Detect which cell encompasses the target text, then output its [X, Y] center coordinate. 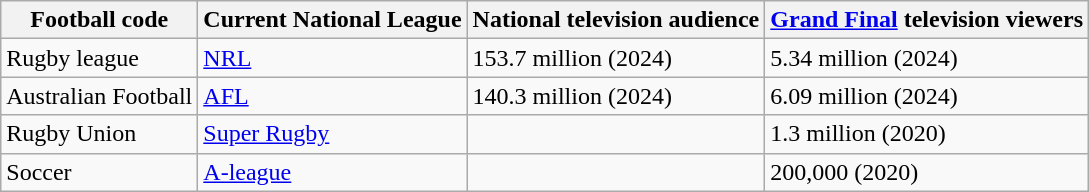
153.7 million (2024) [616, 58]
Super Rugby [332, 134]
AFL [332, 96]
Rugby league [100, 58]
Australian Football [100, 96]
National television audience [616, 20]
140.3 million (2024) [616, 96]
Soccer [100, 172]
5.34 million (2024) [927, 58]
6.09 million (2024) [927, 96]
A-league [332, 172]
200,000 (2020) [927, 172]
Current National League [332, 20]
NRL [332, 58]
Football code [100, 20]
1.3 million (2020) [927, 134]
Rugby Union [100, 134]
Grand Final television viewers [927, 20]
